Search for the cell housing the specified text and yield its [x, y] center coordinate. 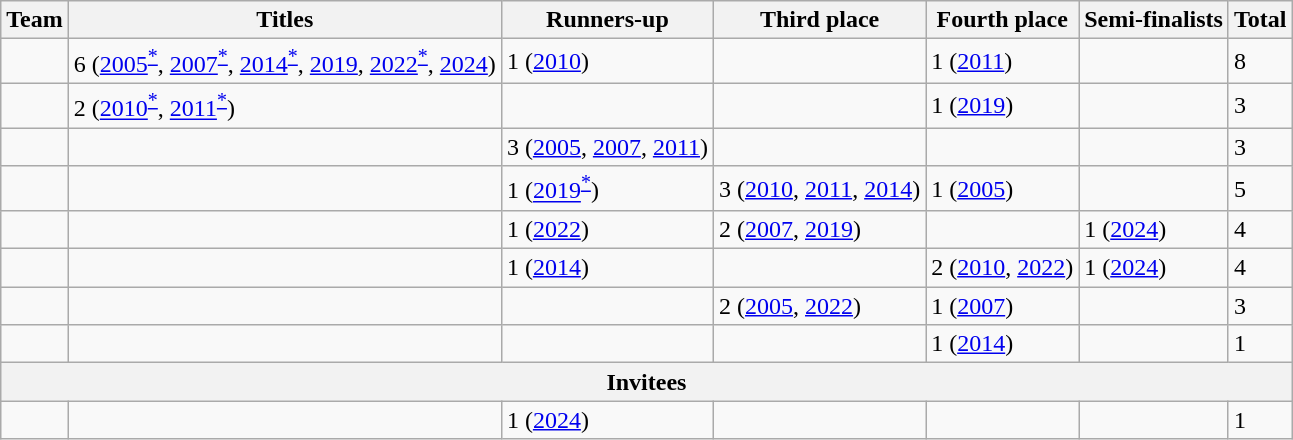
Team [35, 20]
6 (2005*, 2007*, 2014*, 2019, 2022*, 2024) [284, 62]
1 (2005) [1002, 188]
Semi-finalists [1154, 20]
3 (2010, 2011, 2014) [820, 188]
1 (2010) [607, 62]
1 (2007) [1002, 306]
Runners-up [607, 20]
Third place [820, 20]
Total [1260, 20]
1 (2022) [607, 230]
Titles [284, 20]
2 (2010*, 2011*) [284, 106]
1 (2011) [1002, 62]
3 (2005, 2007, 2011) [607, 147]
Invitees [646, 382]
Fourth place [1002, 20]
2 (2010, 2022) [1002, 268]
1 (2019) [1002, 106]
2 (2005, 2022) [820, 306]
5 [1260, 188]
2 (2007, 2019) [820, 230]
1 (2019*) [607, 188]
8 [1260, 62]
